Return (x, y) of the center of cell containing provided text 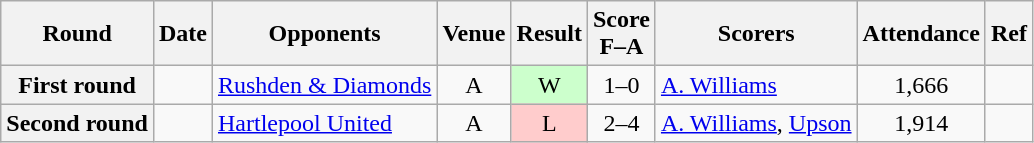
ScoreF–A (621, 34)
Venue (474, 34)
Opponents (324, 34)
W (549, 85)
A. Williams, Upson (756, 123)
Hartlepool United (324, 123)
1–0 (621, 85)
1,666 (921, 85)
L (549, 123)
1,914 (921, 123)
Date (182, 34)
Rushden & Diamonds (324, 85)
A. Williams (756, 85)
2–4 (621, 123)
Attendance (921, 34)
Result (549, 34)
Ref (1008, 34)
Round (78, 34)
First round (78, 85)
Scorers (756, 34)
Second round (78, 123)
